Detect which cell encompasses the target text, then output its (X, Y) center coordinate. 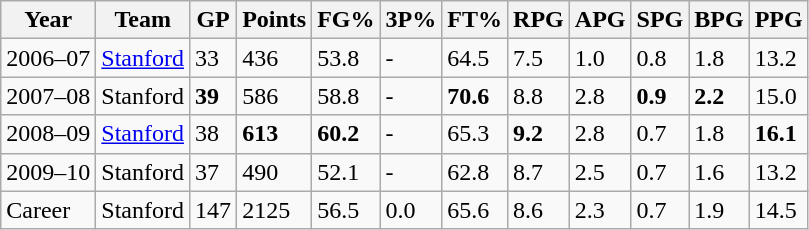
0.9 (660, 96)
147 (214, 210)
586 (274, 96)
2006–07 (48, 58)
436 (274, 58)
37 (214, 172)
70.6 (475, 96)
52.1 (346, 172)
1.6 (719, 172)
GP (214, 20)
8.8 (539, 96)
0.0 (411, 210)
2125 (274, 210)
65.3 (475, 134)
PPG (778, 20)
BPG (719, 20)
Year (48, 20)
2008–09 (48, 134)
8.6 (539, 210)
60.2 (346, 134)
Points (274, 20)
38 (214, 134)
RPG (539, 20)
8.7 (539, 172)
1.0 (600, 58)
58.8 (346, 96)
613 (274, 134)
62.8 (475, 172)
0.8 (660, 58)
490 (274, 172)
FT% (475, 20)
56.5 (346, 210)
9.2 (539, 134)
1.9 (719, 210)
33 (214, 58)
65.6 (475, 210)
64.5 (475, 58)
2007–08 (48, 96)
Career (48, 210)
14.5 (778, 210)
7.5 (539, 58)
15.0 (778, 96)
SPG (660, 20)
APG (600, 20)
Team (143, 20)
2.3 (600, 210)
16.1 (778, 134)
2009–10 (48, 172)
3P% (411, 20)
FG% (346, 20)
39 (214, 96)
2.2 (719, 96)
2.5 (600, 172)
53.8 (346, 58)
